Extract the [x, y] coordinate from the center of the cell holding the provided text.  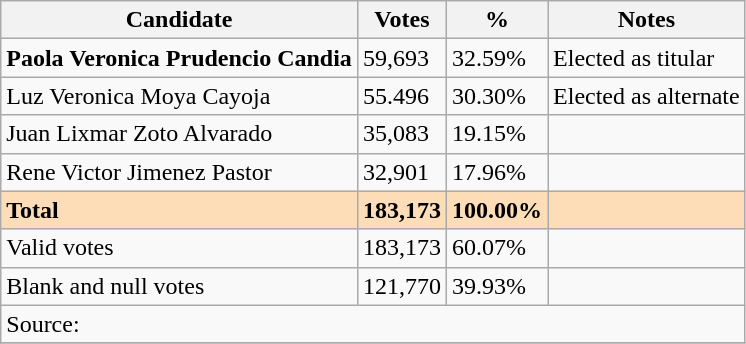
30.30% [496, 96]
32.59% [496, 58]
Paola Veronica Prudencio Candia [180, 58]
35,083 [402, 134]
Total [180, 210]
Juan Lixmar Zoto Alvarado [180, 134]
Luz Veronica Moya Cayoja [180, 96]
Valid votes [180, 248]
60.07% [496, 248]
% [496, 20]
Votes [402, 20]
Notes [647, 20]
Rene Victor Jimenez Pastor [180, 172]
17.96% [496, 172]
Elected as titular [647, 58]
19.15% [496, 134]
Source: [373, 324]
100.00% [496, 210]
55.496 [402, 96]
32,901 [402, 172]
Blank and null votes [180, 286]
121,770 [402, 286]
Elected as alternate [647, 96]
59,693 [402, 58]
39.93% [496, 286]
Candidate [180, 20]
